Return the [X, Y] coordinate for the center point of the cell that contains the specified text.  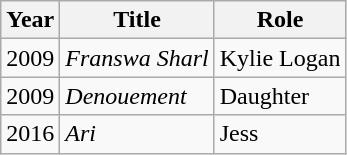
Role [280, 20]
Franswa Sharl [137, 58]
Denouement [137, 96]
2016 [30, 134]
Title [137, 20]
Ari [137, 134]
Jess [280, 134]
Year [30, 20]
Daughter [280, 96]
Kylie Logan [280, 58]
